Identify which cell holds the provided text, then report its [x, y] central coordinate. 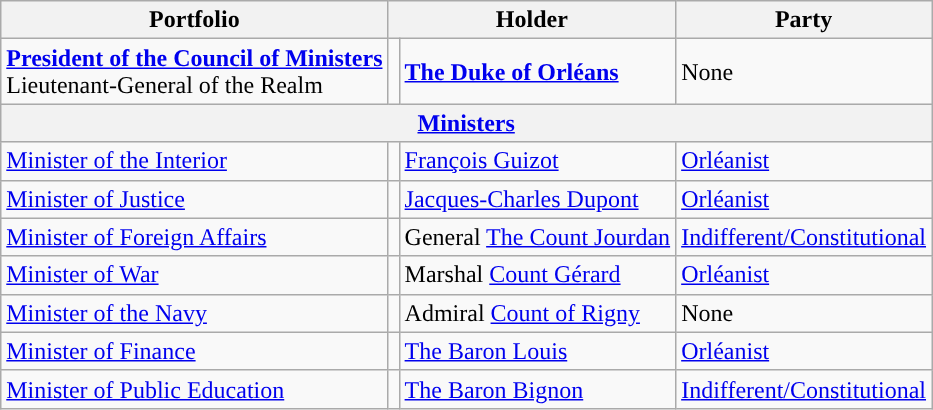
Party [804, 20]
Minister of Justice [194, 199]
Minister of the Navy [194, 313]
Minister of War [194, 275]
The Duke of Orléans [538, 72]
François Guizot [538, 161]
Minister of Public Education [194, 389]
Marshal Count Gérard [538, 275]
Jacques-Charles Dupont [538, 199]
Holder [532, 20]
Minister of the Interior [194, 161]
The Baron Bignon [538, 389]
The Baron Louis [538, 351]
Minister of Finance [194, 351]
General The Count Jourdan [538, 237]
Portfolio [194, 20]
Admiral Count of Rigny [538, 313]
President of the Council of MinistersLieutenant-General of the Realm [194, 72]
Minister of Foreign Affairs [194, 237]
Ministers [466, 123]
